Provide the (x, y) coordinate of the cell's center where the given text is located.  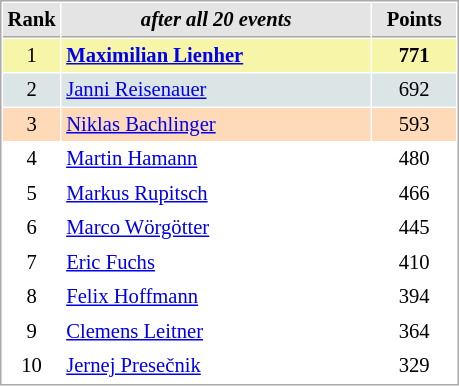
Markus Rupitsch (216, 194)
10 (32, 366)
364 (414, 332)
Eric Fuchs (216, 262)
Marco Wörgötter (216, 228)
Janni Reisenauer (216, 90)
Martin Hamann (216, 158)
2 (32, 90)
Maximilian Lienher (216, 56)
3 (32, 124)
329 (414, 366)
Niklas Bachlinger (216, 124)
771 (414, 56)
410 (414, 262)
Jernej Presečnik (216, 366)
593 (414, 124)
Felix Hoffmann (216, 296)
Points (414, 20)
394 (414, 296)
466 (414, 194)
445 (414, 228)
after all 20 events (216, 20)
1 (32, 56)
Rank (32, 20)
8 (32, 296)
6 (32, 228)
5 (32, 194)
7 (32, 262)
480 (414, 158)
4 (32, 158)
Clemens Leitner (216, 332)
692 (414, 90)
9 (32, 332)
